Extract the (X, Y) coordinate from the center of the cell holding the provided text.  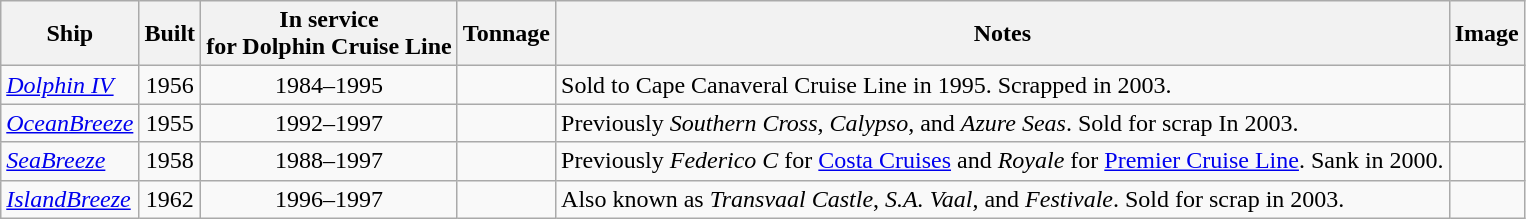
Also known as Transvaal Castle, S.A. Vaal, and Festivale. Sold for scrap in 2003. (1003, 199)
1962 (170, 199)
1996–1997 (330, 199)
1955 (170, 123)
IslandBreeze (70, 199)
1956 (170, 85)
Tonnage (506, 34)
Notes (1003, 34)
Previously Southern Cross, Calypso, and Azure Seas. Sold for scrap In 2003. (1003, 123)
1958 (170, 161)
Ship (70, 34)
Built (170, 34)
Image (1486, 34)
1988–1997 (330, 161)
1984–1995 (330, 85)
Dolphin IV (70, 85)
In servicefor Dolphin Cruise Line (330, 34)
OceanBreeze (70, 123)
Previously Federico C for Costa Cruises and Royale for Premier Cruise Line. Sank in 2000. (1003, 161)
Sold to Cape Canaveral Cruise Line in 1995. Scrapped in 2003. (1003, 85)
SeaBreeze (70, 161)
1992–1997 (330, 123)
